Locate the cell with the specified text and output its (x, y) center coordinate. 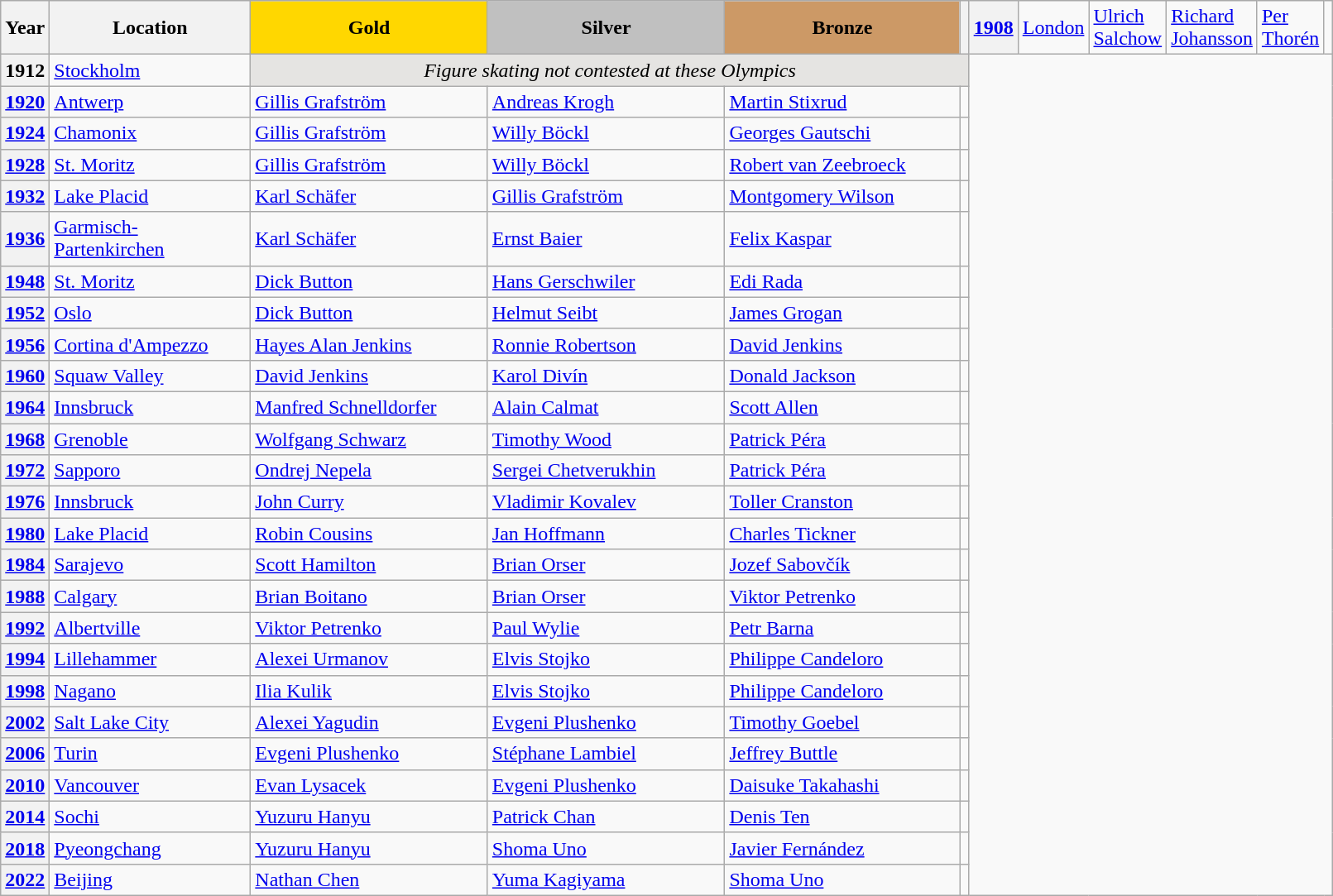
Timothy Wood (606, 439)
2014 (25, 817)
Richard Johansson (1212, 28)
Location (151, 28)
Helmut Seibt (606, 313)
1994 (25, 659)
1948 (25, 281)
Ulrich Salchow (1128, 28)
Ernst Baier (606, 238)
1972 (25, 471)
Gold (369, 28)
Calgary (151, 597)
1956 (25, 344)
Patrick Chan (606, 817)
Cortina d'Ampezzo (151, 344)
Charles Tickner (842, 534)
James Grogan (842, 313)
Timothy Goebel (842, 722)
1952 (25, 313)
1936 (25, 238)
Squaw Valley (151, 376)
Andreas Krogh (606, 102)
Paul Wylie (606, 628)
1912 (25, 70)
Vladimir Kovalev (606, 502)
1932 (25, 196)
Edi Rada (842, 281)
Daisuke Takahashi (842, 785)
Martin Stixrud (842, 102)
1988 (25, 597)
1960 (25, 376)
Bronze (842, 28)
2002 (25, 722)
Alain Calmat (606, 407)
Alexei Urmanov (369, 659)
London (1053, 28)
Evan Lysacek (369, 785)
Sochi (151, 817)
Sarajevo (151, 565)
Nathan Chen (369, 879)
Manfred Schnelldorfer (369, 407)
Alexei Yagudin (369, 722)
Ondrej Nepela (369, 471)
Garmisch-Partenkirchen (151, 238)
Montgomery Wilson (842, 196)
Wolfgang Schwarz (369, 439)
1992 (25, 628)
Salt Lake City (151, 722)
1968 (25, 439)
Vancouver (151, 785)
2006 (25, 754)
1908 (993, 28)
Stockholm (151, 70)
Ilia Kulik (369, 691)
Lillehammer (151, 659)
1924 (25, 133)
Figure skating not contested at these Olympics (610, 70)
2022 (25, 879)
Silver (606, 28)
Oslo (151, 313)
1964 (25, 407)
Felix Kaspar (842, 238)
Year (25, 28)
2018 (25, 848)
1984 (25, 565)
Scott Allen (842, 407)
Javier Fernández (842, 848)
1920 (25, 102)
Robert van Zeebroeck (842, 165)
Albertville (151, 628)
Donald Jackson (842, 376)
Georges Gautschi (842, 133)
John Curry (369, 502)
Scott Hamilton (369, 565)
Petr Barna (842, 628)
Hans Gerschwiler (606, 281)
Jeffrey Buttle (842, 754)
1998 (25, 691)
Ronnie Robertson (606, 344)
2010 (25, 785)
Toller Cranston (842, 502)
Karol Divín (606, 376)
Denis Ten (842, 817)
1980 (25, 534)
Sapporo (151, 471)
Jozef Sabovčík (842, 565)
1976 (25, 502)
Robin Cousins (369, 534)
Chamonix (151, 133)
Sergei Chetverukhin (606, 471)
Hayes Alan Jenkins (369, 344)
Brian Boitano (369, 597)
Antwerp (151, 102)
Beijing (151, 879)
Yuma Kagiyama (606, 879)
Pyeongchang (151, 848)
1928 (25, 165)
Nagano (151, 691)
Turin (151, 754)
Jan Hoffmann (606, 534)
Per Thorén (1290, 28)
Grenoble (151, 439)
Stéphane Lambiel (606, 754)
